Identify which cell holds the provided text, then report its [x, y] central coordinate. 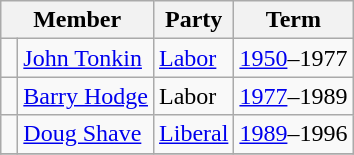
Party [194, 20]
1977–1989 [294, 96]
1950–1977 [294, 58]
1989–1996 [294, 134]
Member [78, 20]
Term [294, 20]
John Tonkin [86, 58]
Barry Hodge [86, 96]
Doug Shave [86, 134]
Liberal [194, 134]
